Detect which cell encompasses the target text, then output its (x, y) center coordinate. 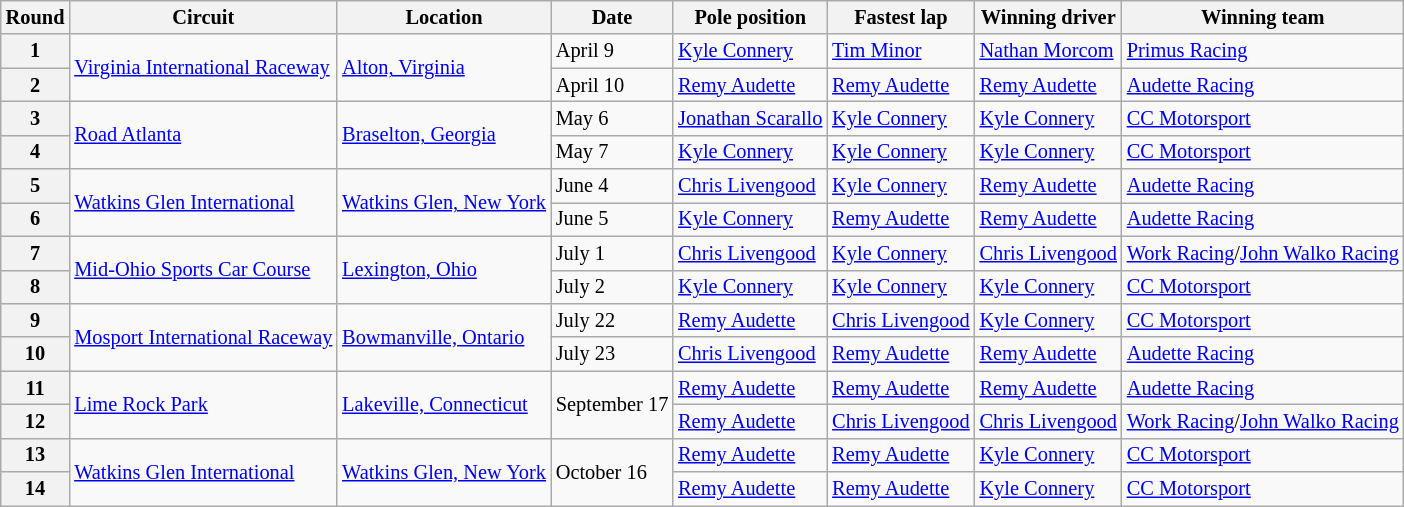
July 23 (612, 354)
Tim Minor (900, 51)
Winning team (1263, 17)
10 (36, 354)
Lime Rock Park (203, 404)
Virginia International Raceway (203, 68)
July 22 (612, 320)
April 9 (612, 51)
June 5 (612, 219)
7 (36, 253)
Bowmanville, Ontario (444, 336)
Mid-Ohio Sports Car Course (203, 270)
Pole position (750, 17)
Circuit (203, 17)
Fastest lap (900, 17)
Lakeville, Connecticut (444, 404)
4 (36, 152)
May 7 (612, 152)
Round (36, 17)
6 (36, 219)
11 (36, 388)
Primus Racing (1263, 51)
Mosport International Raceway (203, 336)
September 17 (612, 404)
Lexington, Ohio (444, 270)
13 (36, 455)
Braselton, Georgia (444, 134)
1 (36, 51)
May 6 (612, 118)
Jonathan Scarallo (750, 118)
July 2 (612, 287)
October 16 (612, 472)
5 (36, 186)
Winning driver (1048, 17)
Nathan Morcom (1048, 51)
July 1 (612, 253)
8 (36, 287)
2 (36, 85)
Location (444, 17)
9 (36, 320)
Date (612, 17)
Alton, Virginia (444, 68)
April 10 (612, 85)
14 (36, 489)
Road Atlanta (203, 134)
June 4 (612, 186)
12 (36, 421)
3 (36, 118)
